Output the [x, y] coordinate of the center of the cell containing the given text.  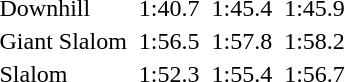
1:57.8 [242, 41]
1:56.5 [169, 41]
